Locate the cell with the specified text and output its (X, Y) center coordinate. 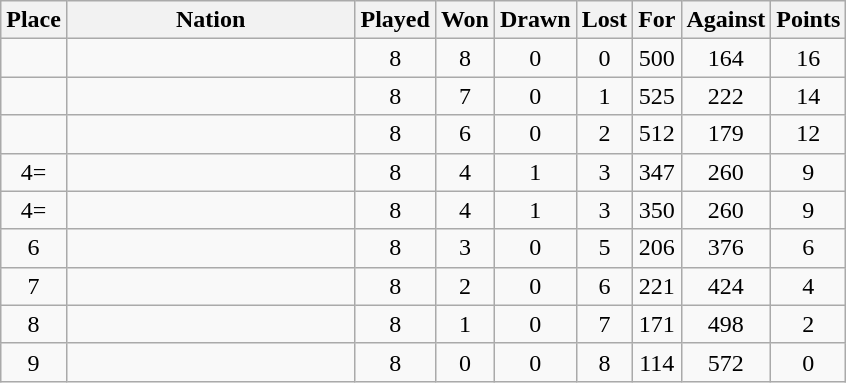
424 (726, 286)
Lost (604, 20)
14 (808, 96)
206 (657, 248)
Played (395, 20)
12 (808, 134)
Nation (210, 20)
376 (726, 248)
Drawn (535, 20)
350 (657, 210)
500 (657, 58)
16 (808, 58)
114 (657, 362)
164 (726, 58)
5 (604, 248)
Points (808, 20)
179 (726, 134)
512 (657, 134)
221 (657, 286)
525 (657, 96)
347 (657, 172)
Against (726, 20)
171 (657, 324)
222 (726, 96)
For (657, 20)
Won (464, 20)
Place (34, 20)
572 (726, 362)
498 (726, 324)
